Detect which cell encompasses the target text, then output its [X, Y] center coordinate. 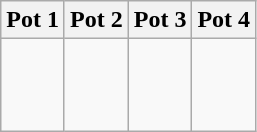
Pot 1 [33, 20]
Pot 3 [160, 20]
Pot 4 [224, 20]
Pot 2 [96, 20]
